Provide the [X, Y] coordinate of the cell's center where the given text is located.  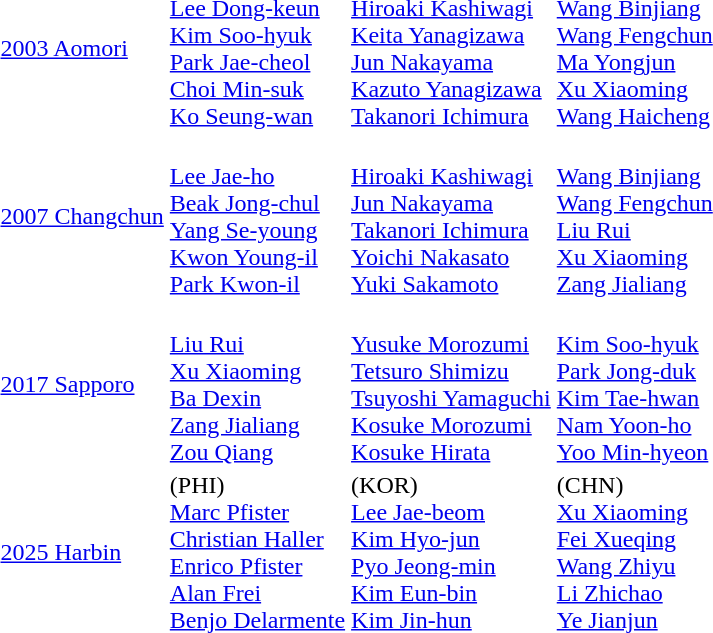
Hiroaki KashiwagiJun NakayamaTakanori IchimuraYoichi NakasatoYuki Sakamoto [452, 216]
Liu RuiXu XiaomingBa DexinZang JialiangZou Qiang [257, 384]
Yusuke MorozumiTetsuro ShimizuTsuyoshi YamaguchiKosuke MorozumiKosuke Hirata [452, 384]
Lee Jae-hoBeak Jong-chulYang Se-youngKwon Young-ilPark Kwon-il [257, 216]
